Return the (X, Y) coordinate for the center point of the cell that contains the specified text.  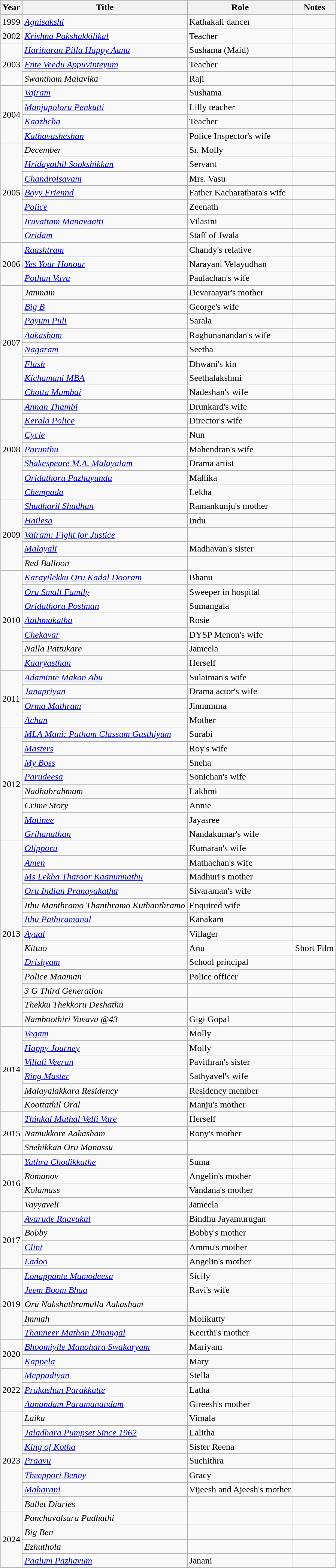
George's wife (240, 307)
Shudharil Shudhan (105, 506)
Drama actor's wife (240, 692)
Ring Master (105, 1076)
Sister Reena (240, 1447)
Ithu Manthramo Thanthramo Kuthanthramo (105, 905)
Vijeesh and Ajeesh's mother (240, 1489)
Narayani Velayudhan (240, 264)
Year (11, 7)
Olipporu (105, 848)
Sweeper in hospital (240, 592)
Kittuo (105, 948)
Residency member (240, 1091)
Mother (240, 720)
Karayilekku Oru Kadal Dooram (105, 577)
Prakashan Parakkatte (105, 1390)
Krishna Pakshakkilikal (105, 36)
Snehikkan Oru Manassu (105, 1148)
Panchavalsara Padhathi (105, 1518)
Aathmakatha (105, 620)
Ezhuthola (105, 1547)
Pothan Vava (105, 278)
Drishyam (105, 962)
Director's wife (240, 421)
Molikutty (240, 1318)
Vayyaveli (105, 1204)
Thekku Thekkoru Deshathu (105, 1005)
Namboothiri Yuvavu @43 (105, 1019)
2007 (11, 342)
Mathachan's wife (240, 862)
Rony's mother (240, 1133)
Lalitha (240, 1432)
Jaladhara Pumpset Since 1962 (105, 1432)
Oridam (105, 235)
Madhuri's mother (240, 877)
Jinnumma (240, 706)
Malayali (105, 549)
Latha (240, 1390)
Zeenath (240, 207)
2015 (11, 1133)
Mrs. Vasu (240, 179)
Indu (240, 520)
Laika (105, 1418)
Parunthu (105, 449)
Raashtram (105, 250)
Surabi (240, 734)
Big Ben (105, 1532)
Ayaal (105, 934)
Ms Lekha Tharoor Kaanunnathu (105, 877)
Sarala (240, 321)
Ente Veedu Appuvinteyum (105, 64)
Hailesa (105, 520)
Kathakali dancer (240, 22)
Annan Thambi (105, 406)
Oridathoru Postman (105, 606)
Kaazhcha (105, 121)
Gigi Gopal (240, 1019)
Gireesh's mother (240, 1404)
Janani (240, 1561)
Agnisakshi (105, 22)
Ammu's mother (240, 1247)
Sivaraman's wife (240, 891)
Vegam (105, 1033)
Mary (240, 1361)
Oru Small Family (105, 592)
Sumangala (240, 606)
Mariyam (240, 1347)
Keerthi's mother (240, 1333)
Role (240, 7)
Bobby's mother (240, 1233)
Crime Story (105, 805)
Sushama (Maid) (240, 50)
Parudeesa (105, 777)
Grihanathan (105, 834)
Immah (105, 1318)
Sulaiman's wife (240, 677)
Thanneer Mathan Dinangal (105, 1333)
Drama artist (240, 464)
1999 (11, 22)
Avarude Raavukal (105, 1219)
Malayalakkara Residency (105, 1091)
Servant (240, 164)
Bobby (105, 1233)
Dhwani's kin (240, 364)
Swantham Malavika (105, 79)
Drunkard's wife (240, 406)
Devaraayar's mother (240, 292)
Jeem Boom Bhaa (105, 1290)
Enquired wife (240, 905)
Bullet Diaries (105, 1504)
Yes Your Honour (105, 264)
Masters (105, 748)
Gracy (240, 1475)
Bhanu (240, 577)
Ravi's wife (240, 1290)
Kerala Police (105, 421)
Annie (240, 805)
Chandrolsavam (105, 179)
Suchithra (240, 1461)
2016 (11, 1183)
Vandana's mother (240, 1190)
Flash (105, 364)
2010 (11, 620)
Vairam: Fight for Justice (105, 535)
Orma Mathram (105, 706)
Payum Puli (105, 321)
My Boss (105, 763)
Anu (240, 948)
Chempada (105, 492)
Adaminte Makan Abu (105, 677)
Police (105, 207)
Suma (240, 1162)
Police Inspector's wife (240, 136)
Vimala (240, 1418)
Thinkal Muthal Velli Vare (105, 1119)
2011 (11, 699)
Nadhabrahmam (105, 791)
Mahendran's wife (240, 449)
Paulachan's wife (240, 278)
Bhoomiyile Manohara Swakaryam (105, 1347)
Boyy Friennd (105, 193)
Oridathoru Puzhayundu (105, 478)
Big B (105, 307)
Title (105, 7)
Sushama (240, 93)
Bindhu Jayamurugan (240, 1219)
Rosie (240, 620)
Hariharan Pilla Happy Aanu (105, 50)
Raji (240, 79)
Aanandam Paramanandam (105, 1404)
Staff of Jwala (240, 235)
DYSP Menon's wife (240, 635)
Kaaryasthan (105, 663)
Father Kacharathara's wife (240, 193)
Manjupoloru Penkutti (105, 107)
Vilasini (240, 221)
Sneha (240, 763)
Sr. Molly (240, 150)
Manju's mother (240, 1105)
Chotta Mumbai (105, 392)
Chekavar (105, 635)
2005 (11, 192)
Raghunanandan's wife (240, 335)
Achan (105, 720)
Romanov (105, 1176)
Nadeshan's wife (240, 392)
2009 (11, 535)
2023 (11, 1461)
Ladoo (105, 1261)
Amen (105, 862)
Kathavasheshan (105, 136)
School principal (240, 962)
Nandakumar's wife (240, 834)
Yathra Chodikkathe (105, 1162)
Clint (105, 1247)
Kolamass (105, 1190)
Oru Indian Pranayakatha (105, 891)
Police Maaman (105, 976)
Shakespeare M.A. Malayalam (105, 464)
2014 (11, 1069)
Meppadiyan (105, 1376)
2008 (11, 449)
Kumaran's wife (240, 848)
Villager (240, 934)
Vajram (105, 93)
Notes (314, 7)
Stella (240, 1376)
2003 (11, 64)
Kichamani MBA (105, 378)
December (105, 150)
Short Film (314, 948)
MLA Mani: Patham Classum Gusthiyum (105, 734)
2006 (11, 264)
Kanakam (240, 920)
Cycle (105, 435)
Maharani (105, 1489)
Paalum Pazhavum (105, 1561)
Hridayathil Sookshikkan (105, 164)
Madhavan's sister (240, 549)
Janapriyan (105, 692)
Oru Nakshathramulla Aakasham (105, 1304)
Mallika (240, 478)
Praavu (105, 1461)
2012 (11, 784)
Lakhmi (240, 791)
Matinee (105, 820)
Chandy's relative (240, 250)
Nalla Pattukare (105, 649)
3 G Third Generation (105, 991)
Happy Journey (105, 1048)
Lilly teacher (240, 107)
Theeppori Benny (105, 1475)
King of Kotha (105, 1447)
Seethalakshmi (240, 378)
Kappela (105, 1361)
Roy's wife (240, 748)
Namukkore Aakasham (105, 1133)
2017 (11, 1240)
Jayasree (240, 820)
Police officer (240, 976)
Koottathil Oral (105, 1105)
Sathyavel's wife (240, 1076)
Seetha (240, 349)
Ramankunju's mother (240, 506)
2024 (11, 1539)
Nun (240, 435)
Villali Veeran (105, 1062)
Pavithran's sister (240, 1062)
Red Balloon (105, 563)
Lonappante Mamodeesa (105, 1276)
2013 (11, 934)
2019 (11, 1304)
2004 (11, 114)
2020 (11, 1354)
Ithu Pathiramanal (105, 920)
2022 (11, 1390)
Sicily (240, 1276)
2002 (11, 36)
Iruvattam Manavaatti (105, 221)
Aakasham (105, 335)
Sonichan's wife (240, 777)
Nagaram (105, 349)
Lekha (240, 492)
Janmam (105, 292)
